Return the (x, y) coordinate for the center point of the cell that contains the specified text.  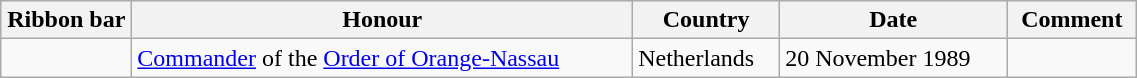
Commander of the Order of Orange-Nassau (382, 58)
20 November 1989 (894, 58)
Country (706, 20)
Honour (382, 20)
Ribbon bar (66, 20)
Date (894, 20)
Netherlands (706, 58)
Comment (1072, 20)
